Pinpoint the cell where the given text exists, returning its [X, Y] midpoint coordinate. 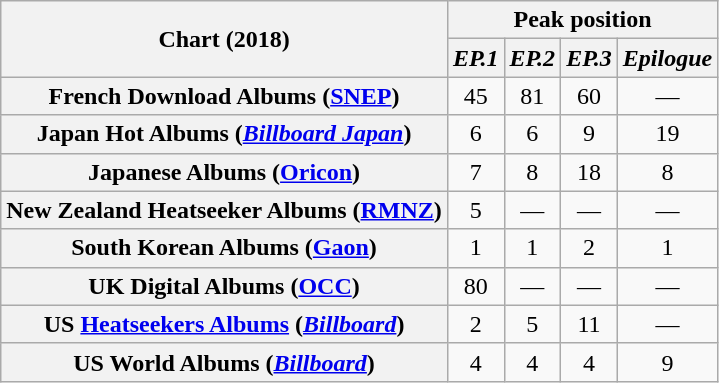
19 [667, 134]
US Heatseekers Albums (Billboard) [224, 324]
New Zealand Heatseeker Albums (RMNZ) [224, 210]
Epilogue [667, 58]
18 [590, 172]
Japanese Albums (Oricon) [224, 172]
80 [476, 286]
South Korean Albums (Gaon) [224, 248]
French Download Albums (SNEP) [224, 96]
US World Albums (Billboard) [224, 362]
UK Digital Albums (OCC) [224, 286]
11 [590, 324]
45 [476, 96]
7 [476, 172]
EP.3 [590, 58]
Japan Hot Albums (Billboard Japan) [224, 134]
EP.2 [532, 58]
81 [532, 96]
60 [590, 96]
Peak position [582, 20]
EP.1 [476, 58]
Chart (2018) [224, 39]
